Pinpoint the cell where the given text exists, returning its (X, Y) midpoint coordinate. 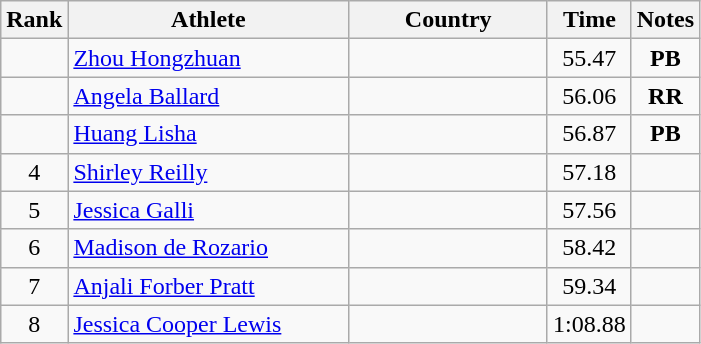
1:08.88 (589, 324)
4 (34, 172)
Zhou Hongzhuan (208, 58)
Jessica Galli (208, 210)
5 (34, 210)
Time (589, 20)
57.18 (589, 172)
Rank (34, 20)
7 (34, 286)
Jessica Cooper Lewis (208, 324)
Angela Ballard (208, 96)
56.06 (589, 96)
8 (34, 324)
RR (665, 96)
Shirley Reilly (208, 172)
59.34 (589, 286)
58.42 (589, 248)
56.87 (589, 134)
Country (448, 20)
55.47 (589, 58)
57.56 (589, 210)
Athlete (208, 20)
Huang Lisha (208, 134)
Madison de Rozario (208, 248)
Notes (665, 20)
6 (34, 248)
Anjali Forber Pratt (208, 286)
